Return [X, Y] of the center of cell containing provided text 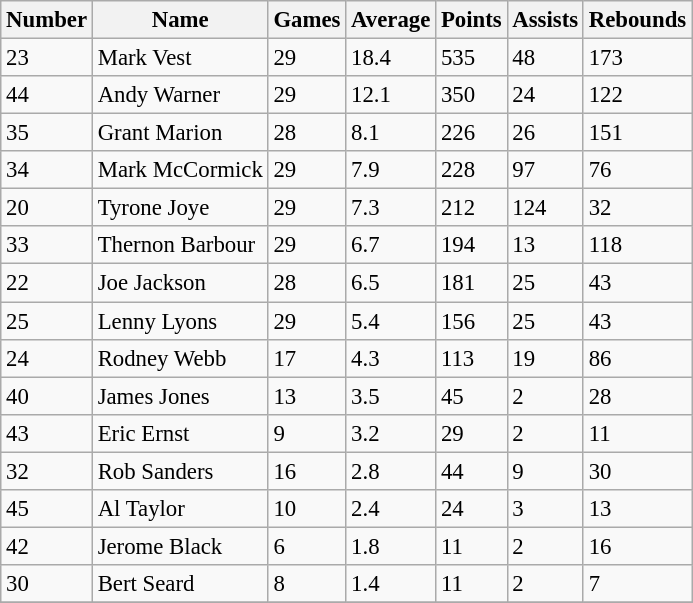
17 [307, 358]
113 [472, 358]
Name [180, 20]
22 [47, 283]
Lenny Lyons [180, 321]
Points [472, 20]
1.8 [391, 546]
Grant Marion [180, 133]
226 [472, 133]
James Jones [180, 396]
156 [472, 321]
Assists [545, 20]
6.7 [391, 245]
19 [545, 358]
26 [545, 133]
Rebounds [637, 20]
194 [472, 245]
Jerome Black [180, 546]
Rodney Webb [180, 358]
118 [637, 245]
Andy Warner [180, 95]
33 [47, 245]
Mark Vest [180, 58]
6 [307, 546]
173 [637, 58]
Rob Sanders [180, 471]
151 [637, 133]
Thernon Barbour [180, 245]
212 [472, 208]
3.2 [391, 433]
86 [637, 358]
42 [47, 546]
1.4 [391, 584]
124 [545, 208]
Al Taylor [180, 509]
40 [47, 396]
10 [307, 509]
35 [47, 133]
535 [472, 58]
3.5 [391, 396]
20 [47, 208]
Games [307, 20]
Eric Ernst [180, 433]
12.1 [391, 95]
2.4 [391, 509]
23 [47, 58]
7.9 [391, 170]
228 [472, 170]
7 [637, 584]
6.5 [391, 283]
Tyrone Joye [180, 208]
48 [545, 58]
18.4 [391, 58]
4.3 [391, 358]
5.4 [391, 321]
Joe Jackson [180, 283]
34 [47, 170]
Average [391, 20]
2.8 [391, 471]
8 [307, 584]
7.3 [391, 208]
Number [47, 20]
76 [637, 170]
181 [472, 283]
8.1 [391, 133]
Bert Seard [180, 584]
350 [472, 95]
97 [545, 170]
3 [545, 509]
Mark McCormick [180, 170]
122 [637, 95]
